Search for the cell housing the specified text and yield its (X, Y) center coordinate. 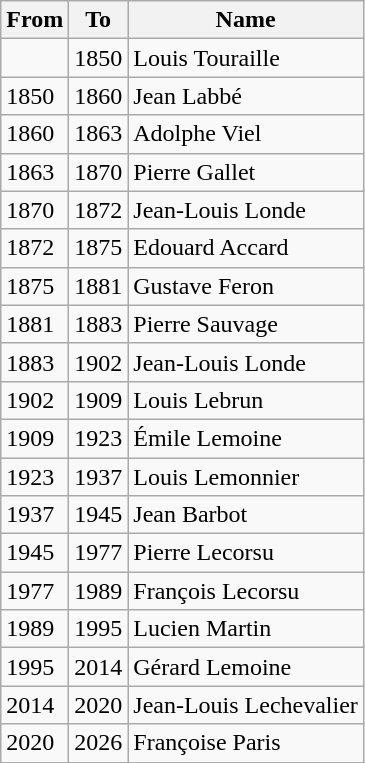
To (98, 20)
Pierre Gallet (246, 172)
François Lecorsu (246, 591)
Gérard Lemoine (246, 667)
Name (246, 20)
Adolphe Viel (246, 134)
Françoise Paris (246, 743)
Jean Barbot (246, 515)
Louis Touraille (246, 58)
Edouard Accard (246, 248)
Pierre Sauvage (246, 324)
Émile Lemoine (246, 438)
2026 (98, 743)
From (35, 20)
Jean-Louis Lechevalier (246, 705)
Gustave Feron (246, 286)
Pierre Lecorsu (246, 553)
Louis Lemonnier (246, 477)
Louis Lebrun (246, 400)
Jean Labbé (246, 96)
Lucien Martin (246, 629)
